Find where the given text appears and provide that cell's center as (X, Y) coordinate. 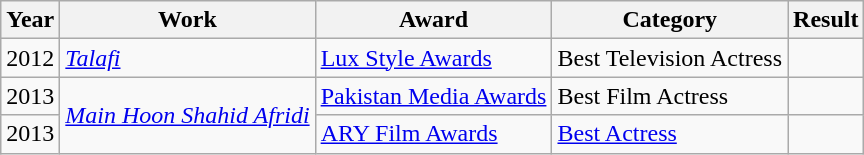
Best Film Actress (670, 96)
Category (670, 20)
2012 (30, 58)
Year (30, 20)
Award (434, 20)
Best Television Actress (670, 58)
Talafi (188, 58)
Result (826, 20)
Pakistan Media Awards (434, 96)
Main Hoon Shahid Afridi (188, 115)
ARY Film Awards (434, 134)
Best Actress (670, 134)
Work (188, 20)
Lux Style Awards (434, 58)
